From the cell containing the given text, extract its center point as [x, y] coordinate. 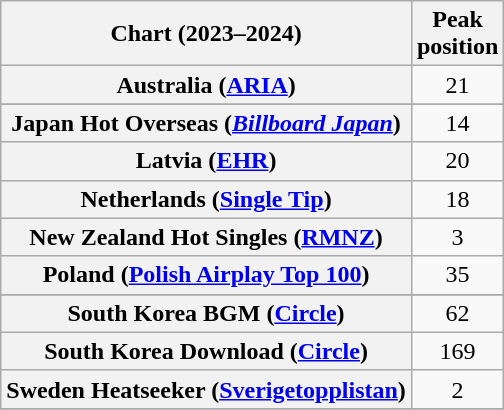
Japan Hot Overseas (Billboard Japan) [206, 123]
Sweden Heatseeker (Sverigetopplistan) [206, 389]
14 [457, 123]
South Korea BGM (Circle) [206, 313]
South Korea Download (Circle) [206, 351]
Netherlands (Single Tip) [206, 199]
Poland (Polish Airplay Top 100) [206, 275]
New Zealand Hot Singles (RMNZ) [206, 237]
18 [457, 199]
35 [457, 275]
21 [457, 85]
2 [457, 389]
Chart (2023–2024) [206, 34]
Latvia (EHR) [206, 161]
Australia (ARIA) [206, 85]
3 [457, 237]
20 [457, 161]
Peakposition [457, 34]
169 [457, 351]
62 [457, 313]
